Capture the cell that displays the provided text and extract its (X, Y) central coordinate. 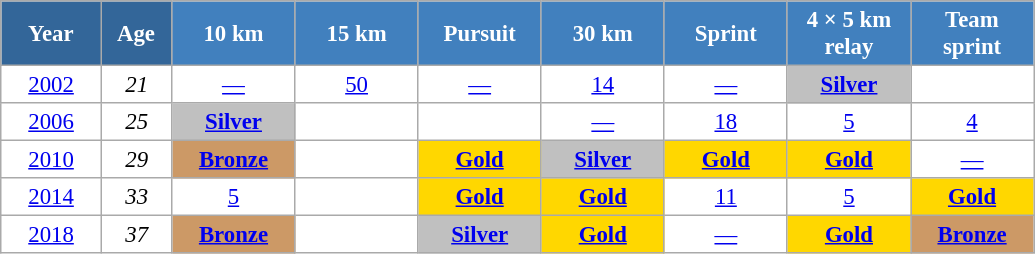
Sprint (726, 34)
15 km (356, 34)
50 (356, 85)
25 (136, 122)
2010 (52, 160)
2014 (52, 197)
4 × 5 km relay (848, 34)
2018 (52, 235)
30 km (602, 34)
10 km (234, 34)
29 (136, 160)
Pursuit (480, 34)
18 (726, 122)
11 (726, 197)
2002 (52, 85)
Team sprint (972, 34)
37 (136, 235)
2006 (52, 122)
14 (602, 85)
Age (136, 34)
33 (136, 197)
21 (136, 85)
Year (52, 34)
4 (972, 122)
